Search for the cell housing the specified text and yield its (x, y) center coordinate. 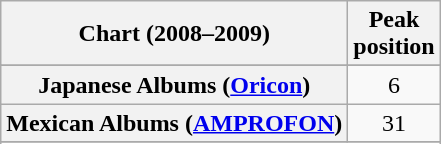
Peak position (394, 34)
31 (394, 123)
Mexican Albums (AMPROFON) (174, 123)
Japanese Albums (Oricon) (174, 85)
6 (394, 85)
Chart (2008–2009) (174, 34)
